Identify which cell holds the provided text, then report its [X, Y] central coordinate. 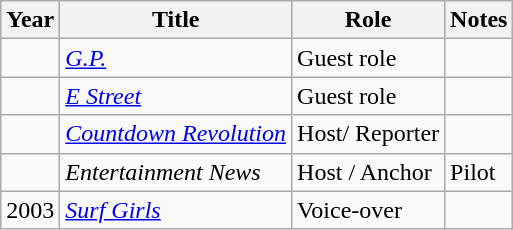
Year [30, 20]
2003 [30, 210]
Title [176, 20]
Notes [479, 20]
Role [368, 20]
Surf Girls [176, 210]
Countdown Revolution [176, 134]
E Street [176, 96]
Voice-over [368, 210]
Pilot [479, 172]
Entertainment News [176, 172]
G.P. [176, 58]
Host / Anchor [368, 172]
Host/ Reporter [368, 134]
